From the cell containing the given text, extract its center point as (X, Y) coordinate. 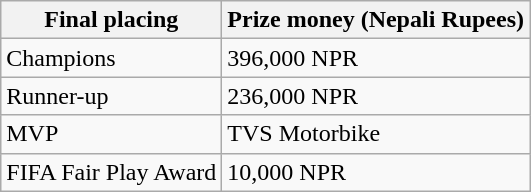
10,000 NPR (376, 172)
TVS Motorbike (376, 134)
Final placing (112, 20)
396,000 NPR (376, 58)
FIFA Fair Play Award (112, 172)
Champions (112, 58)
MVP (112, 134)
Runner-up (112, 96)
Prize money (Nepali Rupees) (376, 20)
236,000 NPR (376, 96)
